Detect which cell encompasses the target text, then output its (x, y) center coordinate. 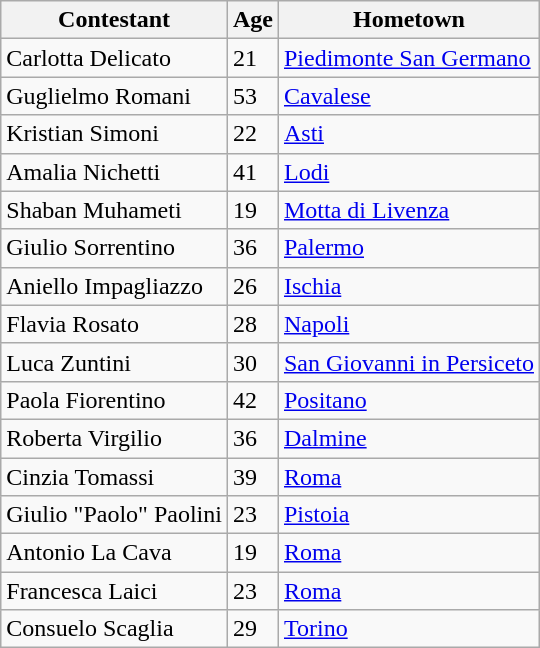
29 (252, 629)
53 (252, 96)
Carlotta Delicato (114, 58)
28 (252, 324)
Amalia Nichetti (114, 172)
Francesca Laici (114, 591)
Palermo (408, 248)
Consuelo Scaglia (114, 629)
Aniello Impagliazzo (114, 286)
Motta di Livenza (408, 210)
Cavalese (408, 96)
Dalmine (408, 438)
Luca Zuntini (114, 362)
Torino (408, 629)
Pistoia (408, 515)
Asti (408, 134)
22 (252, 134)
Shaban Muhameti (114, 210)
San Giovanni in Persiceto (408, 362)
Contestant (114, 20)
Ischia (408, 286)
Lodi (408, 172)
Cinzia Tomassi (114, 477)
Roberta Virgilio (114, 438)
42 (252, 400)
Giulio Sorrentino (114, 248)
26 (252, 286)
Napoli (408, 324)
41 (252, 172)
Flavia Rosato (114, 324)
Guglielmo Romani (114, 96)
Age (252, 20)
Piedimonte San Germano (408, 58)
Antonio La Cava (114, 553)
21 (252, 58)
Kristian Simoni (114, 134)
30 (252, 362)
Hometown (408, 20)
Positano (408, 400)
Paola Fiorentino (114, 400)
Giulio "Paolo" Paolini (114, 515)
39 (252, 477)
